For the text-containing cell, return its midpoint in [X, Y] coordinate format. 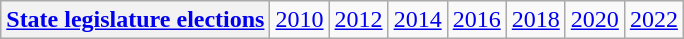
2020 [594, 20]
2022 [654, 20]
2012 [358, 20]
2016 [476, 20]
2014 [418, 20]
State legislature elections [136, 20]
2018 [536, 20]
2010 [300, 20]
